Extract the (X, Y) coordinate from the center of the cell holding the provided text.  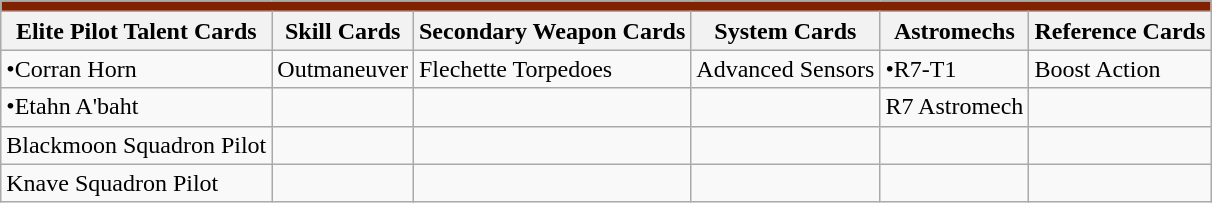
Knave Squadron Pilot (136, 183)
Blackmoon Squadron Pilot (136, 145)
•R7-T1 (954, 69)
Advanced Sensors (786, 69)
R7 Astromech (954, 107)
Flechette Torpedoes (552, 69)
Boost Action (1120, 69)
System Cards (786, 31)
Astromechs (954, 31)
•Etahn A'baht (136, 107)
Reference Cards (1120, 31)
Skill Cards (343, 31)
Outmaneuver (343, 69)
•Corran Horn (136, 69)
Elite Pilot Talent Cards (136, 31)
Secondary Weapon Cards (552, 31)
